Identify which cell holds the provided text, then report its [X, Y] central coordinate. 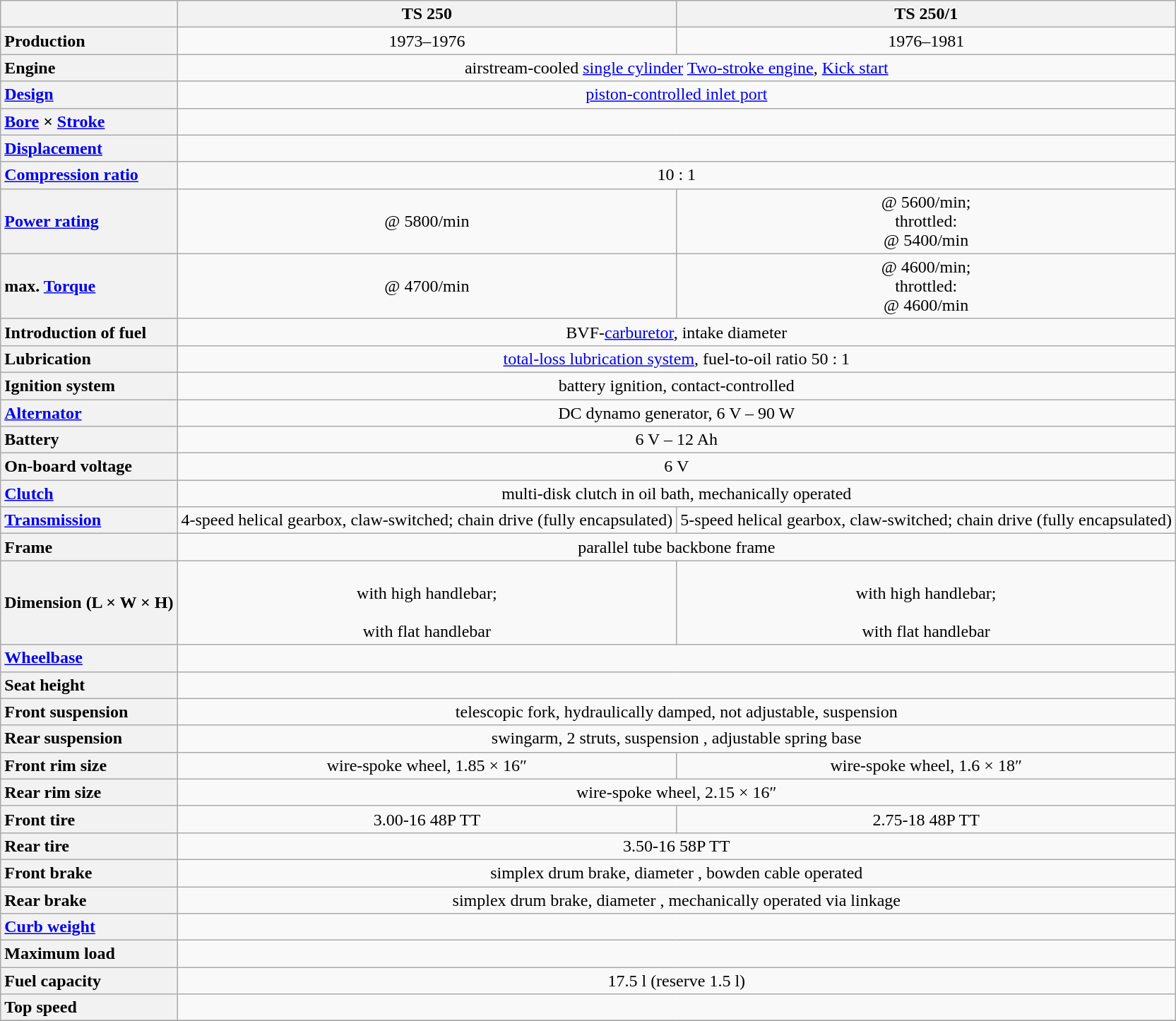
DC dynamo generator, 6 V – 90 W [677, 413]
Transmission [89, 520]
multi-disk clutch in oil bath, mechanically operated [677, 494]
4-speed helical gearbox, claw-switched; chain drive (fully encapsulated) [427, 520]
Rear rim size [89, 792]
simplex drum brake, diameter , mechanically operated via linkage [677, 900]
Lubrication [89, 359]
Curb weight [89, 927]
Frame [89, 547]
@ 5800/min [427, 221]
10 : 1 [677, 175]
Maximum load [89, 954]
Rear suspension [89, 739]
Fuel capacity [89, 981]
piston-controlled inlet port [677, 95]
Displacement [89, 148]
@ 4600/min;throttled: @ 4600/min [927, 286]
Ignition system [89, 386]
parallel tube backbone frame [677, 547]
TS 250/1 [927, 14]
Engine [89, 68]
Power rating [89, 221]
Top speed [89, 1008]
Compression ratio [89, 175]
5-speed helical gearbox, claw-switched; chain drive (fully encapsulated) [927, 520]
BVF-carburetor, intake diameter [677, 332]
Dimension (L × W × H) [89, 603]
Bore × Stroke [89, 121]
Front tire [89, 819]
3.50-16 58P TT [677, 846]
max. Torque [89, 286]
1973–1976 [427, 41]
wire-spoke wheel, 1.6 × 18″ [927, 765]
simplex drum brake, diameter , bowden cable operated [677, 873]
6 V [677, 467]
telescopic fork, hydraulically damped, not adjustable, suspension [677, 712]
Front rim size [89, 765]
Design [89, 95]
Wheelbase [89, 658]
@ 4700/min [427, 286]
Front suspension [89, 712]
On-board voltage [89, 467]
3.00-16 48P TT [427, 819]
Introduction of fuel [89, 332]
1976–1981 [927, 41]
6 V – 12 Ah [677, 440]
wire-spoke wheel, 2.15 × 16″ [677, 792]
Rear brake [89, 900]
airstream-cooled single cylinder Two-stroke engine, Kick start [677, 68]
Rear tire [89, 846]
Production [89, 41]
TS 250 [427, 14]
Battery [89, 440]
Seat height [89, 685]
Clutch [89, 494]
Alternator [89, 413]
Front brake [89, 873]
wire-spoke wheel, 1.85 × 16″ [427, 765]
battery ignition, contact-controlled [677, 386]
2.75-18 48P TT [927, 819]
17.5 l (reserve 1.5 l) [677, 981]
swingarm, 2 struts, suspension , adjustable spring base [677, 739]
total-loss lubrication system, fuel-to-oil ratio 50 : 1 [677, 359]
@ 5600/min;throttled: @ 5400/min [927, 221]
